Determine the (X, Y) coordinate at the center of the cell enclosing the given text.  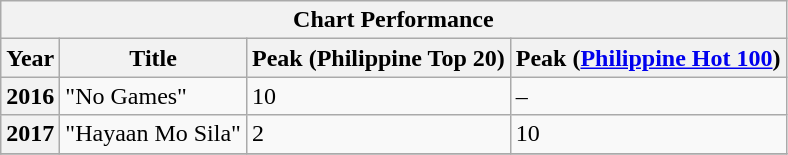
"No Games" (154, 96)
Title (154, 58)
Peak (Philippine Top 20) (378, 58)
Year (30, 58)
Peak (Philippine Hot 100) (648, 58)
"Hayaan Mo Sila" (154, 134)
2016 (30, 96)
2017 (30, 134)
Chart Performance (394, 20)
– (648, 96)
2 (378, 134)
